Scan for the cell matching the given text and deliver its (X, Y) coordinate at center. 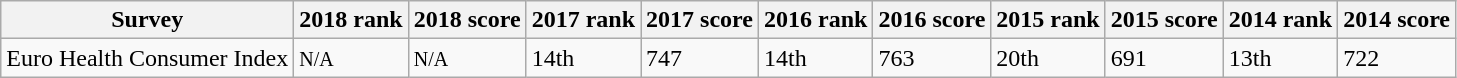
2014 rank (1280, 20)
2016 score (932, 20)
2017 score (700, 20)
2015 score (1164, 20)
Survey (148, 20)
13th (1280, 58)
2017 rank (583, 20)
2018 score (467, 20)
2014 score (1397, 20)
Euro Health Consumer Index (148, 58)
763 (932, 58)
20th (1048, 58)
2016 rank (815, 20)
2015 rank (1048, 20)
691 (1164, 58)
722 (1397, 58)
2018 rank (351, 20)
747 (700, 58)
